Detect which cell encompasses the target text, then output its [X, Y] center coordinate. 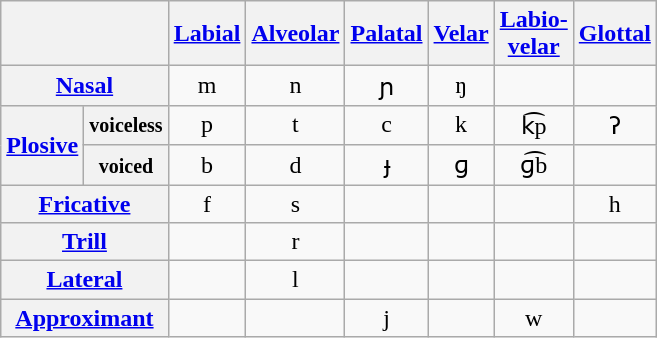
h [614, 203]
b [207, 165]
Glottal [614, 34]
Fricative [84, 203]
r [296, 242]
p [207, 125]
Lateral [84, 280]
ɡ [461, 165]
Trill [84, 242]
f [207, 203]
ɲ [386, 86]
n [296, 86]
Plosive [42, 144]
j [386, 318]
ɡ͡b [534, 165]
l [296, 280]
voiceless [126, 125]
w [534, 318]
Nasal [84, 86]
Velar [461, 34]
s [296, 203]
voiced [126, 165]
k [461, 125]
ʔ [614, 125]
Palatal [386, 34]
c [386, 125]
ɟ [386, 165]
t [296, 125]
m [207, 86]
k͡p [534, 125]
Labio-velar [534, 34]
ŋ [461, 86]
Alveolar [296, 34]
Labial [207, 34]
Approximant [84, 318]
d [296, 165]
